Find where the given text appears and provide that cell's center as [X, Y] coordinate. 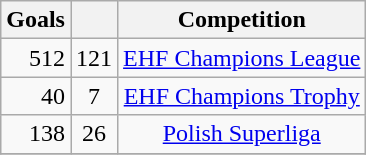
EHF Champions Trophy [242, 96]
138 [36, 134]
7 [94, 96]
40 [36, 96]
512 [36, 58]
121 [94, 58]
Competition [242, 20]
26 [94, 134]
Goals [36, 20]
EHF Champions League [242, 58]
Polish Superliga [242, 134]
